Provide the (x, y) coordinate of the cell's center where the given text is located.  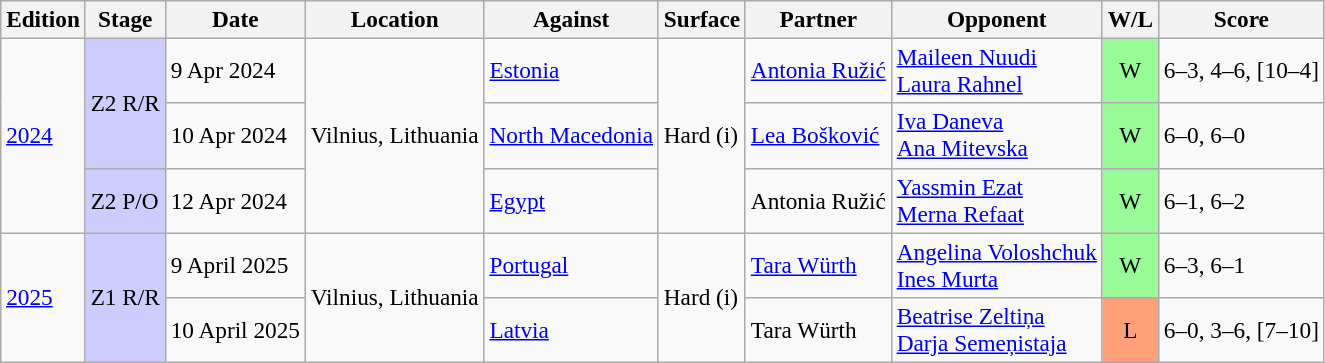
Egypt (571, 200)
Z2 R/R (125, 103)
6–0, 3–6, [7–10] (1241, 330)
9 Apr 2024 (235, 70)
Beatrise ZeltiņaDarja Semeņistaja (996, 330)
6–3, 4–6, [10–4] (1241, 70)
6–3, 6–1 (1241, 264)
Surface (702, 19)
Z2 P/O (125, 200)
Stage (125, 19)
Edition (44, 19)
Against (571, 19)
12 Apr 2024 (235, 200)
L (1130, 330)
Date (235, 19)
Maileen NuudiLaura Rahnel (996, 70)
Partner (818, 19)
6–0, 6–0 (1241, 136)
Angelina VoloshchukInes Murta (996, 264)
10 Apr 2024 (235, 136)
9 April 2025 (235, 264)
Latvia (571, 330)
2025 (44, 297)
Iva DanevaAna Mitevska (996, 136)
Yassmin EzatMerna Refaat (996, 200)
6–1, 6–2 (1241, 200)
Opponent (996, 19)
Portugal (571, 264)
Score (1241, 19)
W/L (1130, 19)
Estonia (571, 70)
Lea Bošković (818, 136)
2024 (44, 135)
10 April 2025 (235, 330)
Location (394, 19)
Z1 R/R (125, 297)
North Macedonia (571, 136)
